Locate the cell with the specified text and output its (X, Y) center coordinate. 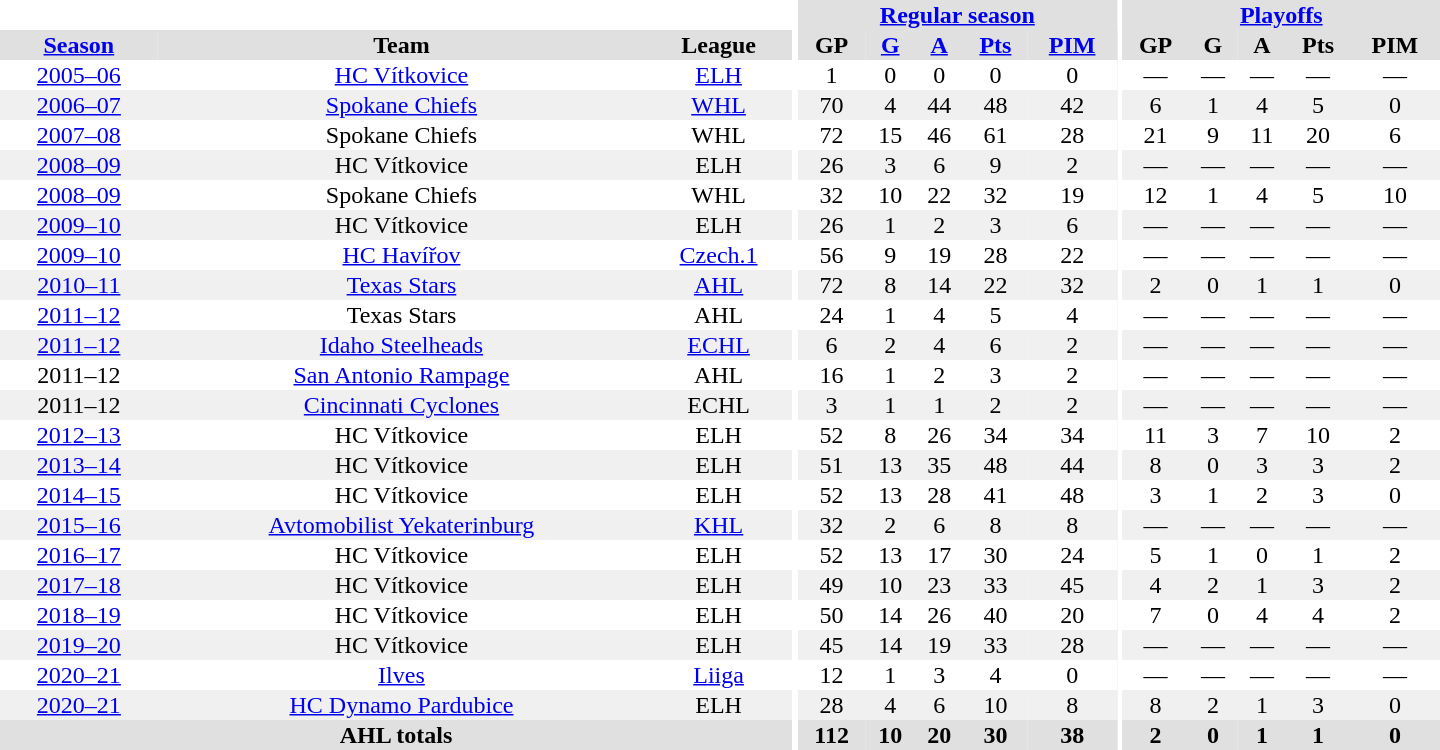
17 (940, 555)
Regular season (957, 15)
AHL totals (396, 735)
70 (831, 105)
Ilves (402, 675)
46 (940, 135)
23 (940, 585)
41 (996, 495)
Idaho Steelheads (402, 345)
2010–11 (79, 285)
2016–17 (79, 555)
Team (402, 45)
61 (996, 135)
35 (940, 465)
16 (831, 375)
2007–08 (79, 135)
2005–06 (79, 75)
2019–20 (79, 645)
56 (831, 255)
HC Havířov (402, 255)
2018–19 (79, 615)
Czech.1 (718, 255)
Playoffs (1282, 15)
Avtomobilist Yekaterinburg (402, 525)
2015–16 (79, 525)
San Antonio Rampage (402, 375)
HC Dynamo Pardubice (402, 705)
League (718, 45)
51 (831, 465)
38 (1072, 735)
Liiga (718, 675)
15 (890, 135)
2014–15 (79, 495)
KHL (718, 525)
2013–14 (79, 465)
2012–13 (79, 435)
50 (831, 615)
112 (831, 735)
Cincinnati Cyclones (402, 405)
42 (1072, 105)
2006–07 (79, 105)
49 (831, 585)
Season (79, 45)
2017–18 (79, 585)
40 (996, 615)
21 (1156, 135)
